Find where the given text appears and provide that cell's center as [x, y] coordinate. 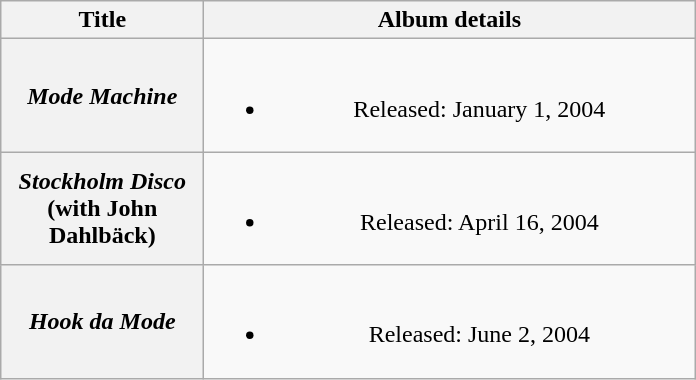
Released: April 16, 2004 [450, 208]
Stockholm Disco(with John Dahlbäck) [102, 208]
Hook da Mode [102, 322]
Released: January 1, 2004 [450, 96]
Album details [450, 20]
Mode Machine [102, 96]
Released: June 2, 2004 [450, 322]
Title [102, 20]
